Scan for the cell matching the given text and deliver its (x, y) coordinate at center. 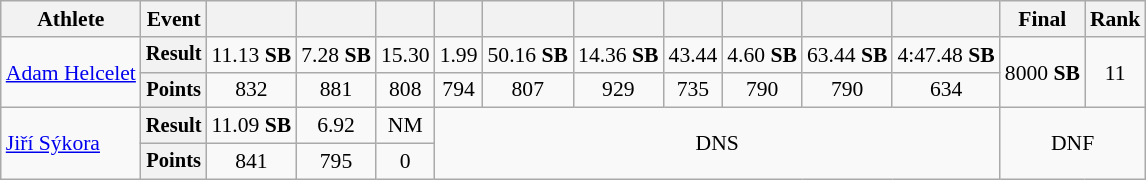
0 (406, 162)
929 (618, 90)
735 (694, 90)
63.44 SB (848, 55)
Final (1042, 19)
Event (174, 19)
807 (528, 90)
634 (946, 90)
43.44 (694, 55)
881 (336, 90)
NM (406, 126)
Adam Helcelet (71, 72)
Athlete (71, 19)
50.16 SB (528, 55)
Jiří Sýkora (71, 144)
795 (336, 162)
794 (459, 90)
DNF (1073, 144)
7.28 SB (336, 55)
11.09 SB (251, 126)
8000 SB (1042, 72)
DNS (718, 144)
11 (1116, 72)
4.60 SB (762, 55)
4:47.48 SB (946, 55)
841 (251, 162)
15.30 (406, 55)
808 (406, 90)
Rank (1116, 19)
11.13 SB (251, 55)
832 (251, 90)
1.99 (459, 55)
6.92 (336, 126)
14.36 SB (618, 55)
